Find where the given text appears and provide that cell's center as [x, y] coordinate. 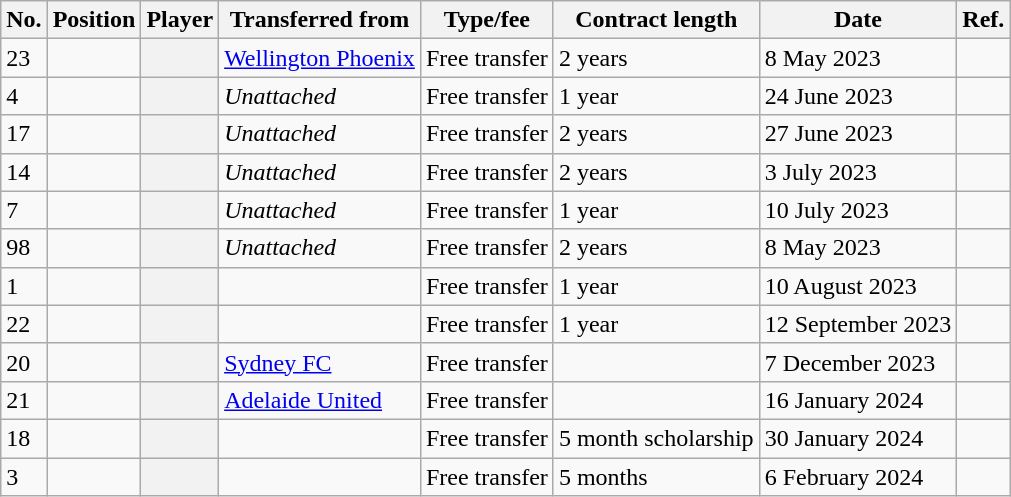
Sydney FC [320, 362]
Player [180, 20]
98 [24, 248]
23 [24, 58]
20 [24, 362]
24 June 2023 [858, 96]
30 January 2024 [858, 438]
22 [24, 324]
21 [24, 400]
14 [24, 172]
17 [24, 134]
27 June 2023 [858, 134]
Adelaide United [320, 400]
Ref. [984, 20]
4 [24, 96]
No. [24, 20]
7 December 2023 [858, 362]
Contract length [656, 20]
Wellington Phoenix [320, 58]
16 January 2024 [858, 400]
Transferred from [320, 20]
3 July 2023 [858, 172]
7 [24, 210]
Position [94, 20]
5 months [656, 477]
10 July 2023 [858, 210]
6 February 2024 [858, 477]
3 [24, 477]
Type/fee [486, 20]
18 [24, 438]
1 [24, 286]
12 September 2023 [858, 324]
Date [858, 20]
5 month scholarship [656, 438]
10 August 2023 [858, 286]
